Determine the (x, y) coordinate at the center of the cell enclosing the given text.  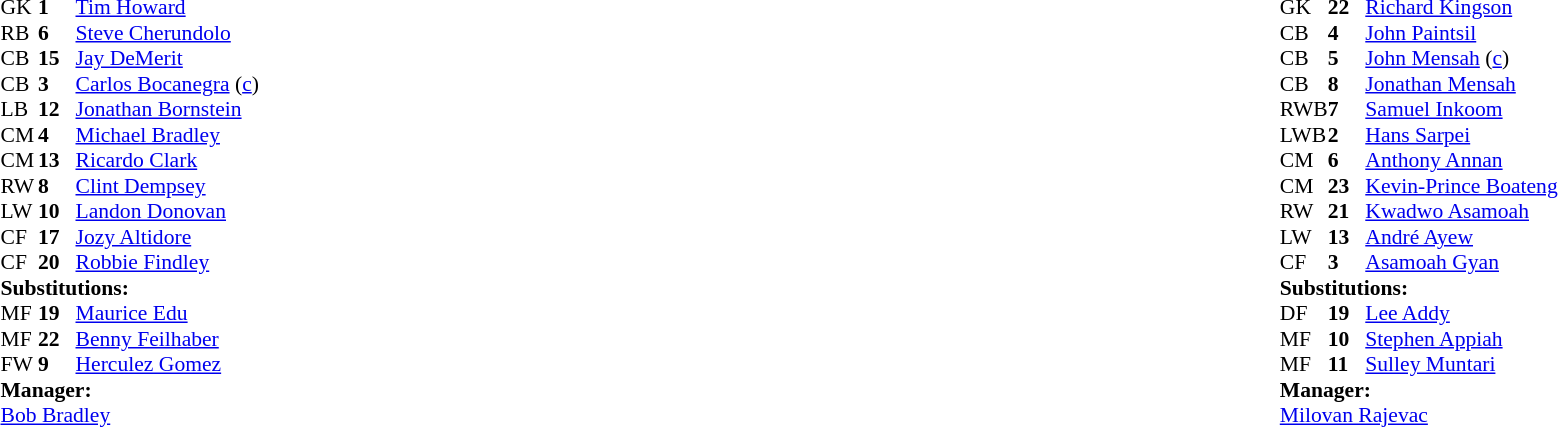
Samuel Inkoom (1461, 109)
Ricardo Clark (168, 161)
LB (19, 109)
2 (1347, 135)
Carlos Bocanegra (c) (168, 84)
11 (1347, 365)
Jay DeMerit (168, 59)
Asamoah Gyan (1461, 263)
FW (19, 365)
15 (57, 59)
21 (1347, 211)
RWB (1304, 109)
22 (57, 339)
Steve Cherundolo (168, 33)
Herculez Gomez (168, 365)
Anthony Annan (1461, 161)
Jozy Altidore (168, 237)
12 (57, 109)
5 (1347, 59)
Stephen Appiah (1461, 339)
Landon Donovan (168, 211)
7 (1347, 109)
Robbie Findley (168, 263)
Benny Feilhaber (168, 339)
John Mensah (c) (1461, 59)
Lee Addy (1461, 313)
Kwadwo Asamoah (1461, 211)
23 (1347, 186)
André Ayew (1461, 237)
Clint Dempsey (168, 186)
Michael Bradley (168, 135)
LWB (1304, 135)
Maurice Edu (168, 313)
Kevin-Prince Boateng (1461, 186)
Sulley Muntari (1461, 365)
17 (57, 237)
Hans Sarpei (1461, 135)
Jonathan Mensah (1461, 84)
Jonathan Bornstein (168, 109)
20 (57, 263)
RB (19, 33)
DF (1304, 313)
John Paintsil (1461, 33)
9 (57, 365)
